Return the (X, Y) coordinate for the center point of the cell that contains the specified text.  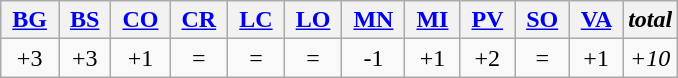
LO (313, 20)
CO (140, 20)
MI (432, 20)
MN (374, 20)
CR (199, 20)
PV (488, 20)
BS (84, 20)
+2 (488, 58)
VA (596, 20)
SO (542, 20)
BG (30, 20)
+10 (650, 58)
total (650, 20)
-1 (374, 58)
LC (256, 20)
